Provide the (x, y) coordinate of the cell's center where the given text is located.  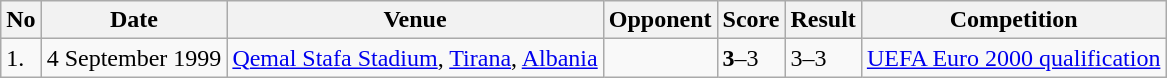
1. (21, 58)
Result (823, 20)
UEFA Euro 2000 qualification (1014, 58)
Qemal Stafa Stadium, Tirana, Albania (415, 58)
Competition (1014, 20)
Score (751, 20)
No (21, 20)
4 September 1999 (134, 58)
Opponent (660, 20)
Venue (415, 20)
Date (134, 20)
